Return [x, y] of the center of cell containing provided text 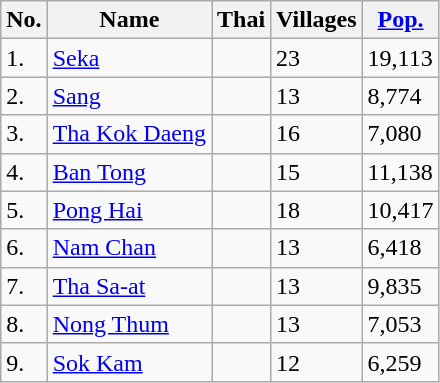
Villages [317, 20]
15 [317, 172]
5. [24, 210]
12 [317, 362]
3. [24, 134]
7,053 [400, 324]
7,080 [400, 134]
Thai [242, 20]
9. [24, 362]
Nam Chan [129, 248]
23 [317, 58]
8. [24, 324]
Pop. [400, 20]
19,113 [400, 58]
6,418 [400, 248]
Name [129, 20]
18 [317, 210]
Sok Kam [129, 362]
Pong Hai [129, 210]
9,835 [400, 286]
11,138 [400, 172]
6. [24, 248]
6,259 [400, 362]
No. [24, 20]
Seka [129, 58]
Nong Thum [129, 324]
8,774 [400, 96]
Sang [129, 96]
4. [24, 172]
10,417 [400, 210]
1. [24, 58]
Tha Kok Daeng [129, 134]
Ban Tong [129, 172]
16 [317, 134]
7. [24, 286]
2. [24, 96]
Tha Sa-at [129, 286]
